For the text-containing cell, return its midpoint in (x, y) coordinate format. 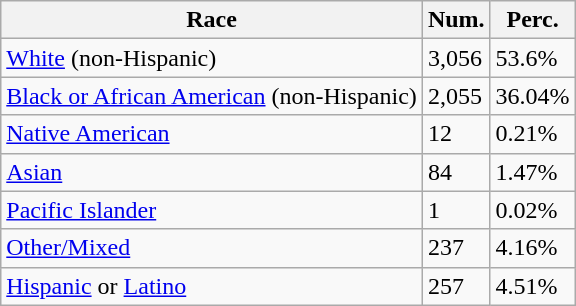
1.47% (532, 172)
84 (456, 172)
Num. (456, 20)
Hispanic or Latino (212, 286)
Native American (212, 134)
Race (212, 20)
Pacific Islander (212, 210)
1 (456, 210)
36.04% (532, 96)
53.6% (532, 58)
Asian (212, 172)
237 (456, 248)
Black or African American (non-Hispanic) (212, 96)
0.21% (532, 134)
Other/Mixed (212, 248)
4.16% (532, 248)
3,056 (456, 58)
257 (456, 286)
4.51% (532, 286)
0.02% (532, 210)
White (non-Hispanic) (212, 58)
12 (456, 134)
Perc. (532, 20)
2,055 (456, 96)
